Identify which cell holds the provided text, then report its (X, Y) central coordinate. 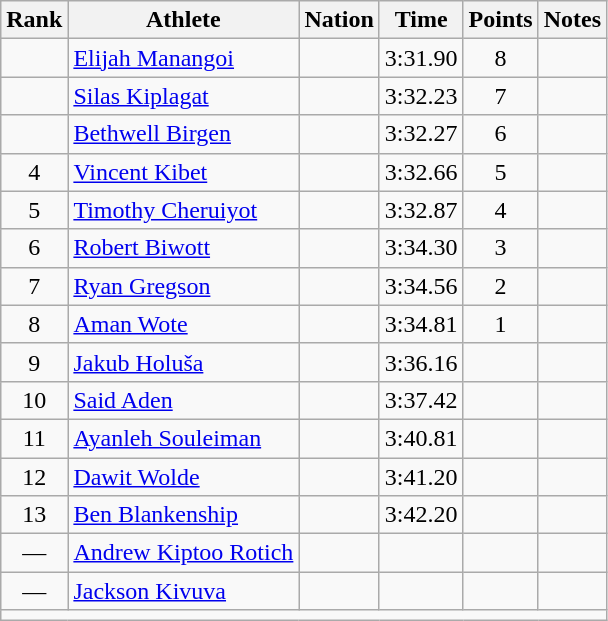
Ayanleh Souleiman (184, 438)
Jakub Holuša (184, 362)
3:32.66 (421, 172)
Said Aden (184, 400)
9 (34, 362)
Athlete (184, 20)
3 (500, 248)
3:32.27 (421, 134)
Vincent Kibet (184, 172)
Elijah Manangoi (184, 58)
3:34.56 (421, 286)
Aman Wote (184, 324)
1 (500, 324)
3:31.90 (421, 58)
Notes (572, 20)
Ben Blankenship (184, 515)
3:42.20 (421, 515)
13 (34, 515)
Silas Kiplagat (184, 96)
2 (500, 286)
Jackson Kivuva (184, 591)
11 (34, 438)
3:40.81 (421, 438)
3:41.20 (421, 477)
Andrew Kiptoo Rotich (184, 553)
Time (421, 20)
Points (500, 20)
Rank (34, 20)
3:34.30 (421, 248)
Dawit Wolde (184, 477)
3:37.42 (421, 400)
Robert Biwott (184, 248)
10 (34, 400)
3:36.16 (421, 362)
3:34.81 (421, 324)
Timothy Cheruiyot (184, 210)
3:32.23 (421, 96)
Ryan Gregson (184, 286)
Bethwell Birgen (184, 134)
3:32.87 (421, 210)
Nation (339, 20)
12 (34, 477)
